For the text-containing cell, return its midpoint in [x, y] coordinate format. 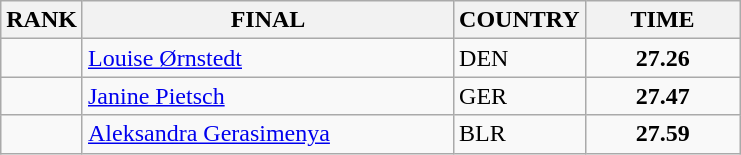
27.59 [662, 134]
27.47 [662, 96]
FINAL [268, 20]
DEN [520, 58]
Aleksandra Gerasimenya [268, 134]
RANK [42, 20]
Janine Pietsch [268, 96]
Louise Ørnstedt [268, 58]
27.26 [662, 58]
COUNTRY [520, 20]
GER [520, 96]
TIME [662, 20]
BLR [520, 134]
